Locate the cell with the specified text and output its [x, y] center coordinate. 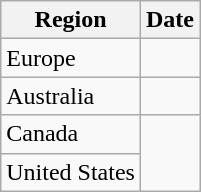
Europe [71, 58]
Region [71, 20]
Canada [71, 134]
Date [170, 20]
Australia [71, 96]
United States [71, 172]
